Search for the cell housing the specified text and yield its (x, y) center coordinate. 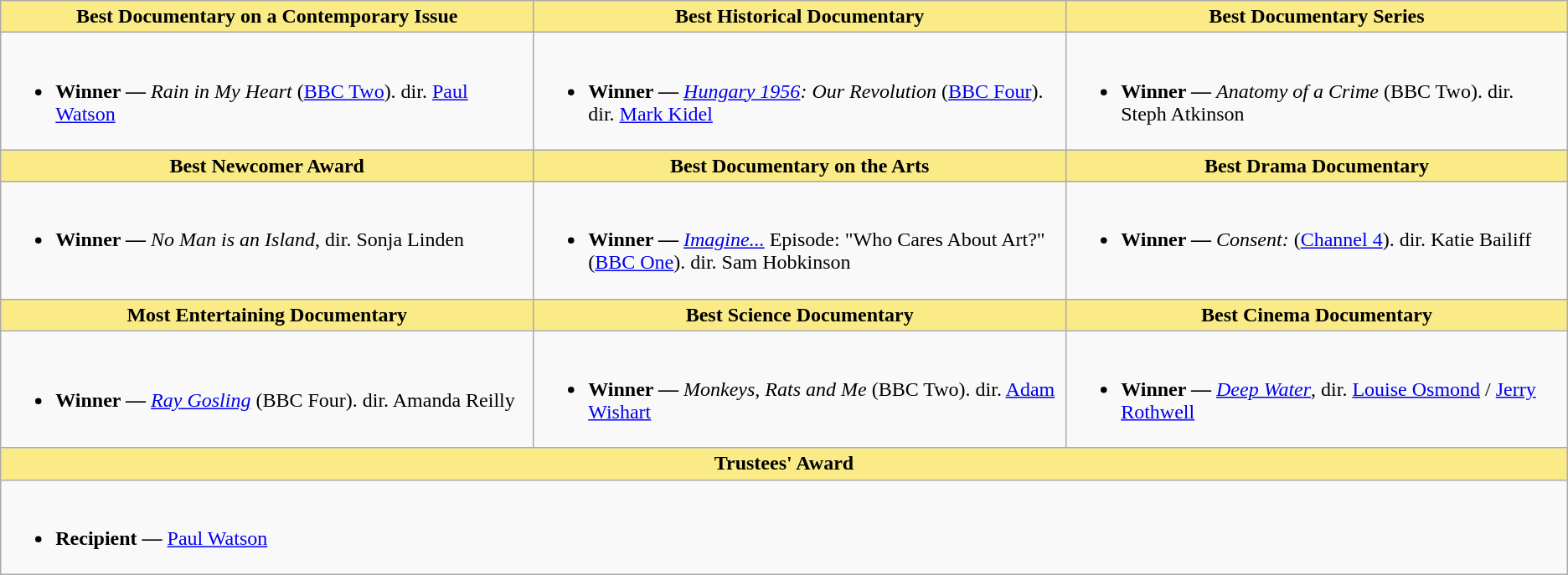
Trustees' Award (784, 464)
Best Documentary on the Arts (800, 166)
Best Science Documentary (800, 315)
Winner — No Man is an Island, dir. Sonja Linden (267, 240)
Winner — Rain in My Heart (BBC Two). dir. Paul Watson (267, 91)
Winner — Anatomy of a Crime (BBC Two). dir. Steph Atkinson (1317, 91)
Winner — Deep Water, dir. Louise Osmond / Jerry Rothwell (1317, 389)
Winner — Ray Gosling (BBC Four). dir. Amanda Reilly (267, 389)
Recipient — Paul Watson (784, 527)
Best Documentary on a Contemporary Issue (267, 17)
Winner — Hungary 1956: Our Revolution (BBC Four). dir. Mark Kidel (800, 91)
Winner — Monkeys, Rats and Me (BBC Two). dir. Adam Wishart (800, 389)
Best Historical Documentary (800, 17)
Best Documentary Series (1317, 17)
Winner — Consent: (Channel 4). dir. Katie Bailiff (1317, 240)
Most Entertaining Documentary (267, 315)
Winner — Imagine... Episode: "Who Cares About Art?" (BBC One). dir. Sam Hobkinson (800, 240)
Best Drama Documentary (1317, 166)
Best Cinema Documentary (1317, 315)
Best Newcomer Award (267, 166)
